From the cell containing the given text, extract its center point as (x, y) coordinate. 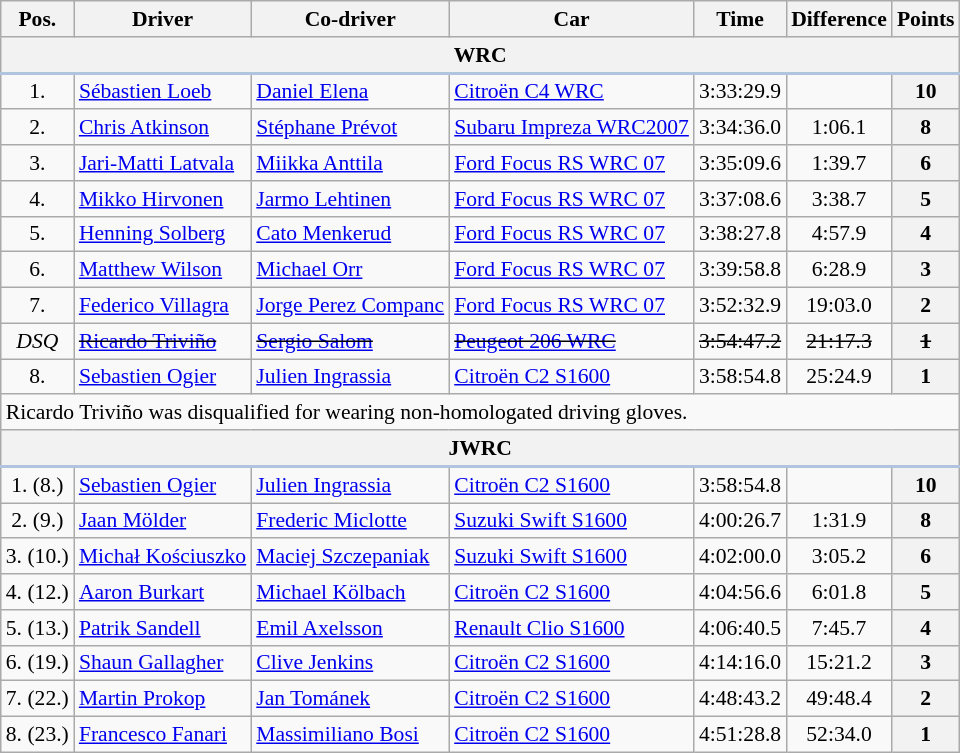
Shaun Gallagher (162, 663)
Jaan Mölder (162, 521)
Federico Villagra (162, 306)
6. (38, 270)
Maciej Szczepaniak (350, 557)
WRC (480, 55)
Michael Kölbach (350, 592)
Jari-Matti Latvala (162, 163)
Michael Orr (350, 270)
Subaru Impreza WRC2007 (572, 128)
21:17.3 (839, 341)
3:37:08.6 (740, 199)
4. (12.) (38, 592)
Driver (162, 19)
Sébastien Loeb (162, 91)
Jan Tománek (350, 699)
Daniel Elena (350, 91)
Emil Axelsson (350, 628)
Peugeot 206 WRC (572, 341)
Patrik Sandell (162, 628)
Points (926, 19)
5. (38, 234)
4:51:28.8 (740, 735)
4:02:00.0 (740, 557)
Ricardo Triviño was disqualified for wearing non-homologated driving gloves. (480, 413)
Co-driver (350, 19)
Chris Atkinson (162, 128)
Massimiliano Bosi (350, 735)
49:48.4 (839, 699)
4:14:16.0 (740, 663)
Miikka Anttila (350, 163)
8. (38, 377)
2. (38, 128)
1:06.1 (839, 128)
Cato Menkerud (350, 234)
3:38.7 (839, 199)
Sergio Salom (350, 341)
3:54:47.2 (740, 341)
Mikko Hirvonen (162, 199)
6. (19.) (38, 663)
1. (8.) (38, 485)
7. (22.) (38, 699)
JWRC (480, 448)
Stéphane Prévot (350, 128)
4:57.9 (839, 234)
1. (38, 91)
1:39.7 (839, 163)
Renault Clio S1600 (572, 628)
8. (23.) (38, 735)
1:31.9 (839, 521)
Difference (839, 19)
Citroën C4 WRC (572, 91)
15:21.2 (839, 663)
Martin Prokop (162, 699)
Car (572, 19)
3:05.2 (839, 557)
Frederic Miclotte (350, 521)
4. (38, 199)
Henning Solberg (162, 234)
3:34:36.0 (740, 128)
Clive Jenkins (350, 663)
Aaron Burkart (162, 592)
3:52:32.9 (740, 306)
19:03.0 (839, 306)
4:00:26.7 (740, 521)
52:34.0 (839, 735)
3:38:27.8 (740, 234)
Jorge Perez Companc (350, 306)
Francesco Fanari (162, 735)
7. (38, 306)
Matthew Wilson (162, 270)
Pos. (38, 19)
Michał Kościuszko (162, 557)
4:06:40.5 (740, 628)
6:01.8 (839, 592)
Ricardo Triviño (162, 341)
7:45.7 (839, 628)
Time (740, 19)
2. (9.) (38, 521)
Jarmo Lehtinen (350, 199)
3. (10.) (38, 557)
3:33:29.9 (740, 91)
3. (38, 163)
4:48:43.2 (740, 699)
25:24.9 (839, 377)
DSQ (38, 341)
3:39:58.8 (740, 270)
3:35:09.6 (740, 163)
6:28.9 (839, 270)
5. (13.) (38, 628)
4:04:56.6 (740, 592)
